Identify which cell holds the provided text, then report its [x, y] central coordinate. 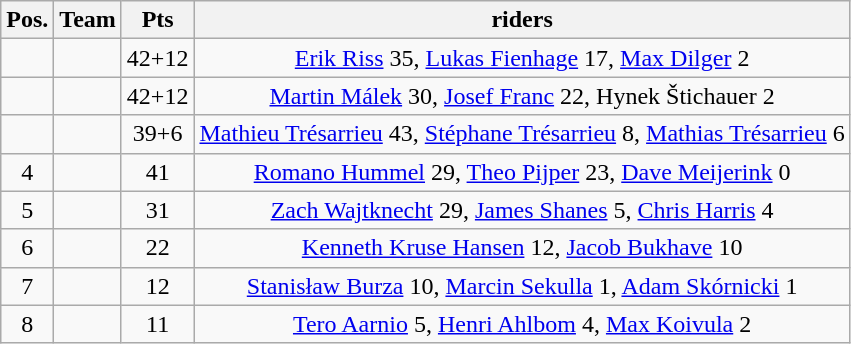
Martin Málek 30, Josef Franc 22, Hynek Štichauer 2 [522, 96]
Team [88, 20]
Mathieu Trésarrieu 43, Stéphane Trésarrieu 8, Mathias Trésarrieu 6 [522, 134]
11 [158, 324]
31 [158, 210]
12 [158, 286]
Tero Aarnio 5, Henri Ahlbom 4, Max Koivula 2 [522, 324]
Zach Wajtknecht 29, James Shanes 5, Chris Harris 4 [522, 210]
7 [28, 286]
22 [158, 248]
6 [28, 248]
5 [28, 210]
Erik Riss 35, Lukas Fienhage 17, Max Dilger 2 [522, 58]
Pos. [28, 20]
Stanisław Burza 10, Marcin Sekulla 1, Adam Skórnicki 1 [522, 286]
Pts [158, 20]
4 [28, 172]
Kenneth Kruse Hansen 12, Jacob Bukhave 10 [522, 248]
41 [158, 172]
Romano Hummel 29, Theo Pijper 23, Dave Meijerink 0 [522, 172]
39+6 [158, 134]
riders [522, 20]
8 [28, 324]
